Determine the (x, y) coordinate at the center of the cell enclosing the given text.  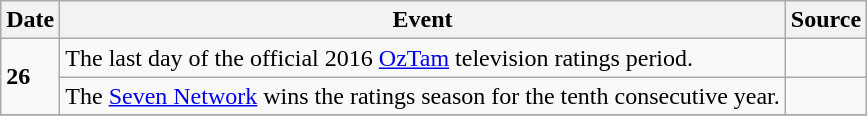
The last day of the official 2016 OzTam television ratings period. (423, 58)
Date (30, 20)
Source (826, 20)
Event (423, 20)
The Seven Network wins the ratings season for the tenth consecutive year. (423, 96)
26 (30, 77)
